Scan for the cell matching the given text and deliver its (X, Y) coordinate at center. 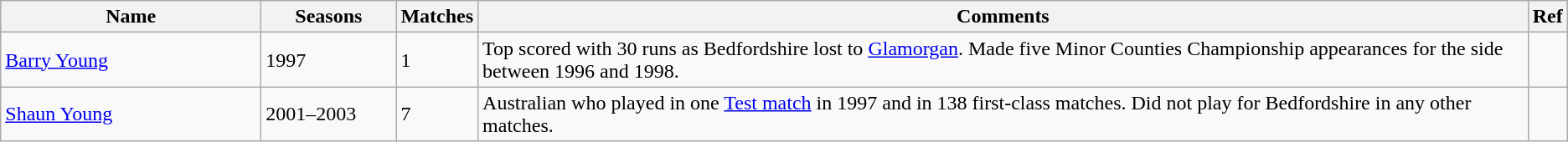
Ref (1548, 17)
Seasons (328, 17)
1997 (328, 60)
Comments (1003, 17)
Matches (437, 17)
Australian who played in one Test match in 1997 and in 138 first-class matches. Did not play for Bedfordshire in any other matches. (1003, 114)
2001–2003 (328, 114)
Barry Young (131, 60)
Name (131, 17)
7 (437, 114)
Top scored with 30 runs as Bedfordshire lost to Glamorgan. Made five Minor Counties Championship appearances for the side between 1996 and 1998. (1003, 60)
Shaun Young (131, 114)
1 (437, 60)
